Capture the cell that displays the provided text and extract its (X, Y) central coordinate. 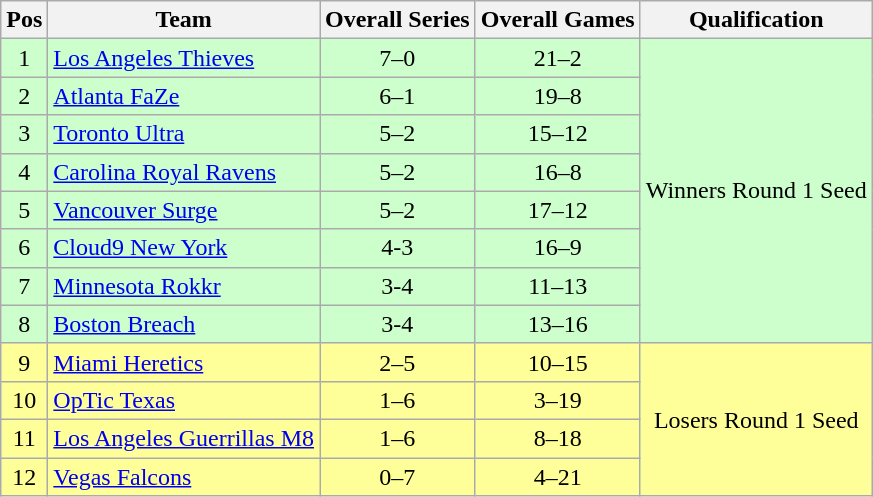
7 (24, 286)
4–21 (558, 477)
2–5 (398, 362)
Carolina Royal Ravens (184, 172)
15–12 (558, 134)
Winners Round 1 Seed (756, 191)
0–7 (398, 477)
10 (24, 400)
3–19 (558, 400)
Boston Breach (184, 324)
19–8 (558, 96)
10–15 (558, 362)
1 (24, 58)
16–9 (558, 248)
11–13 (558, 286)
Atlanta FaZe (184, 96)
7–0 (398, 58)
5 (24, 210)
17–12 (558, 210)
Pos (24, 20)
Miami Heretics (184, 362)
9 (24, 362)
11 (24, 438)
8 (24, 324)
Minnesota Rokkr (184, 286)
OpTic Texas (184, 400)
21–2 (558, 58)
4 (24, 172)
Vegas Falcons (184, 477)
13–16 (558, 324)
Los Angeles Guerrillas M8 (184, 438)
Overall Games (558, 20)
Qualification (756, 20)
Toronto Ultra (184, 134)
Los Angeles Thieves (184, 58)
16–8 (558, 172)
3 (24, 134)
6–1 (398, 96)
12 (24, 477)
8–18 (558, 438)
Losers Round 1 Seed (756, 419)
Cloud9 New York (184, 248)
Team (184, 20)
2 (24, 96)
6 (24, 248)
Vancouver Surge (184, 210)
Overall Series (398, 20)
4-3 (398, 248)
